Scan for the cell matching the given text and deliver its [x, y] coordinate at center. 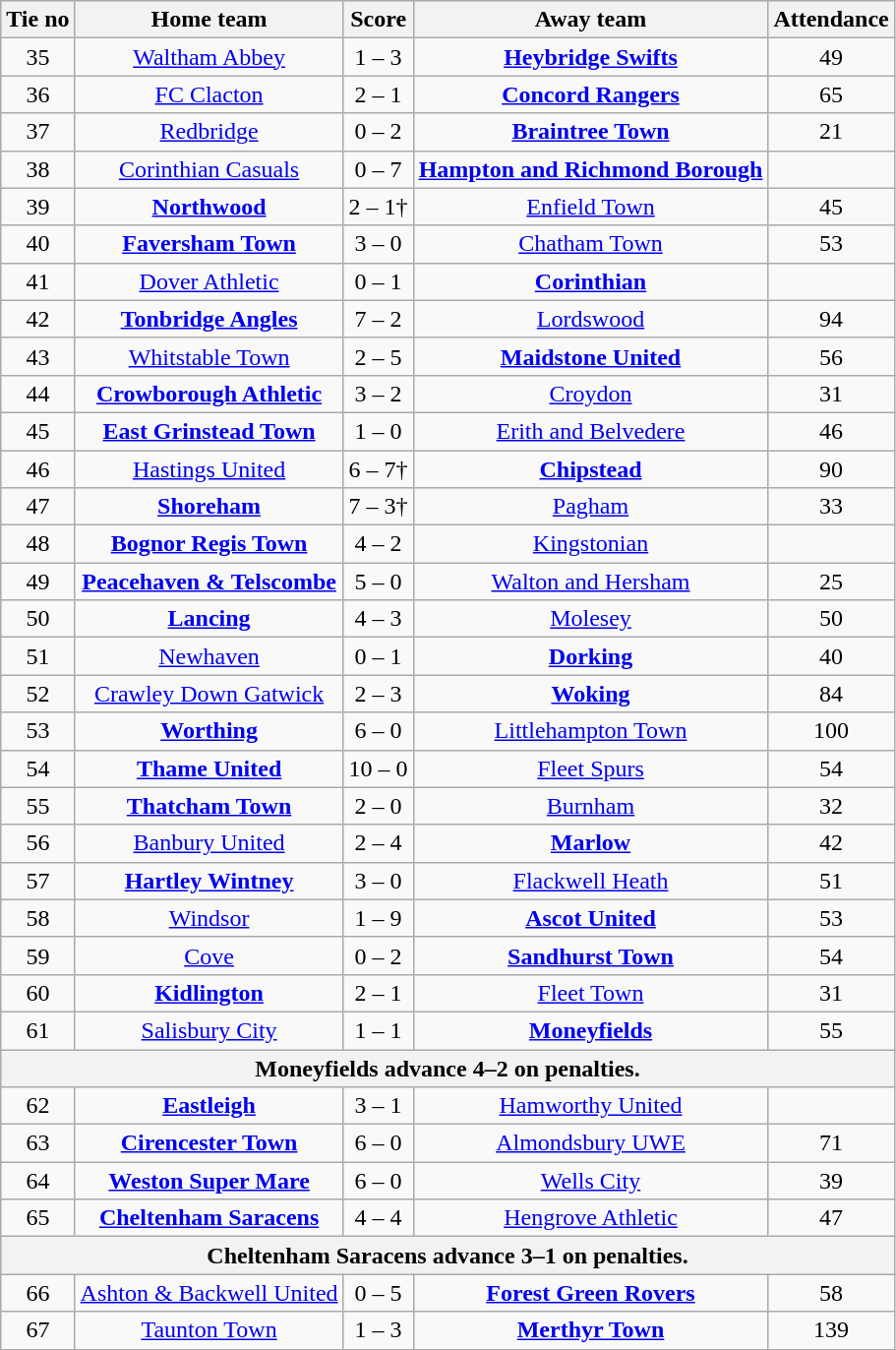
37 [37, 132]
FC Clacton [209, 94]
38 [37, 169]
59 [37, 955]
60 [37, 993]
41 [37, 281]
Hastings United [209, 469]
Ashton & Backwell United [209, 1293]
Sandhurst Town [590, 955]
Attendance [831, 20]
Cirencester Town [209, 1143]
Cheltenham Saracens advance 3–1 on penalties. [448, 1256]
Forest Green Rovers [590, 1293]
Moneyfields advance 4–2 on penalties. [448, 1068]
52 [37, 694]
Woking [590, 694]
2 – 3 [378, 694]
Away team [590, 20]
36 [37, 94]
Croydon [590, 394]
Taunton Town [209, 1330]
63 [37, 1143]
3 – 2 [378, 394]
139 [831, 1330]
Kidlington [209, 993]
East Grinstead Town [209, 431]
Salisbury City [209, 1030]
Score [378, 20]
Braintree Town [590, 132]
Home team [209, 20]
Moneyfields [590, 1030]
Ascot United [590, 918]
Shoreham [209, 507]
Walton and Hersham [590, 582]
100 [831, 731]
62 [37, 1106]
Worthing [209, 731]
Northwood [209, 207]
2 – 1† [378, 207]
Molesey [590, 619]
Crawley Down Gatwick [209, 694]
64 [37, 1181]
Marlow [590, 843]
Peacehaven & Telscombe [209, 582]
35 [37, 57]
Dover Athletic [209, 281]
Redbridge [209, 132]
Almondsbury UWE [590, 1143]
Merthyr Town [590, 1330]
Fleet Spurs [590, 768]
Wells City [590, 1181]
71 [831, 1143]
67 [37, 1330]
10 – 0 [378, 768]
Littlehampton Town [590, 731]
Lancing [209, 619]
Thatcham Town [209, 806]
1 – 0 [378, 431]
94 [831, 319]
Waltham Abbey [209, 57]
6 – 7† [378, 469]
21 [831, 132]
7 – 2 [378, 319]
Dorking [590, 656]
Flackwell Heath [590, 881]
1 – 9 [378, 918]
Heybridge Swifts [590, 57]
1 – 1 [378, 1030]
Weston Super Mare [209, 1181]
32 [831, 806]
0 – 5 [378, 1293]
2 – 0 [378, 806]
84 [831, 694]
Burnham [590, 806]
Corinthian Casuals [209, 169]
Tonbridge Angles [209, 319]
Banbury United [209, 843]
3 – 1 [378, 1106]
90 [831, 469]
57 [37, 881]
Bognor Regis Town [209, 544]
33 [831, 507]
Hartley Wintney [209, 881]
Cove [209, 955]
Cheltenham Saracens [209, 1218]
Faversham Town [209, 244]
Concord Rangers [590, 94]
25 [831, 582]
4 – 4 [378, 1218]
7 – 3† [378, 507]
Pagham [590, 507]
Erith and Belvedere [590, 431]
Fleet Town [590, 993]
61 [37, 1030]
Whitstable Town [209, 356]
66 [37, 1293]
4 – 3 [378, 619]
Chipstead [590, 469]
48 [37, 544]
5 – 0 [378, 582]
Hengrove Athletic [590, 1218]
Maidstone United [590, 356]
0 – 7 [378, 169]
Corinthian [590, 281]
2 – 4 [378, 843]
Lordswood [590, 319]
Enfield Town [590, 207]
Eastleigh [209, 1106]
Newhaven [209, 656]
Hampton and Richmond Borough [590, 169]
2 – 5 [378, 356]
44 [37, 394]
Kingstonian [590, 544]
Tie no [37, 20]
Chatham Town [590, 244]
4 – 2 [378, 544]
Hamworthy United [590, 1106]
Windsor [209, 918]
Crowborough Athletic [209, 394]
Thame United [209, 768]
43 [37, 356]
